Return the (x, y) coordinate for the center point of the cell that contains the specified text.  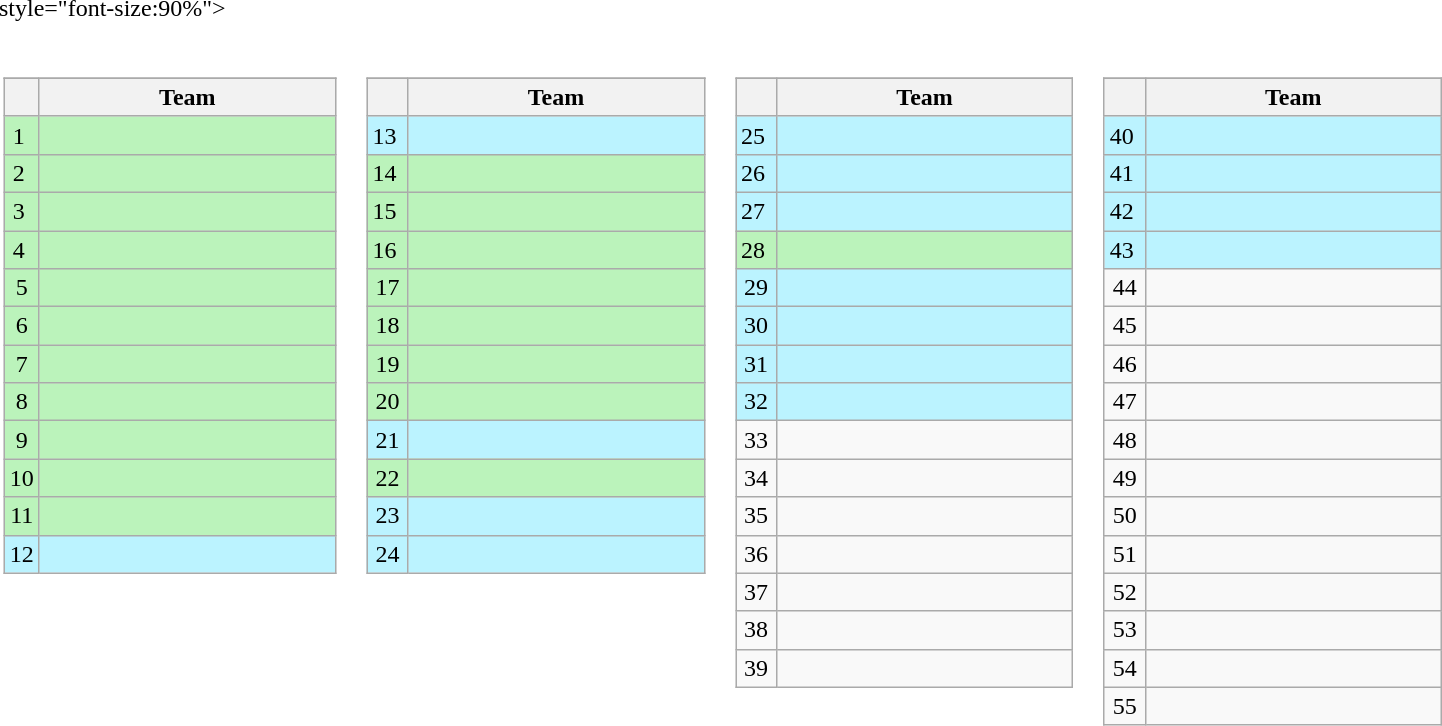
21 (388, 440)
11 (22, 516)
48 (1124, 440)
15 (388, 211)
22 (388, 478)
2 (22, 173)
50 (1124, 516)
24 (388, 554)
30 (756, 326)
1 (22, 135)
20 (388, 402)
23 (388, 516)
19 (388, 364)
41 (1124, 173)
25 (756, 135)
55 (1124, 706)
51 (1124, 554)
5 (22, 288)
40 (1124, 135)
9 (22, 440)
36 (756, 554)
35 (756, 516)
6 (22, 326)
53 (1124, 630)
28 (756, 249)
37 (756, 592)
29 (756, 288)
34 (756, 478)
4 (22, 249)
47 (1124, 402)
32 (756, 402)
8 (22, 402)
7 (22, 364)
39 (756, 668)
52 (1124, 592)
14 (388, 173)
10 (22, 478)
44 (1124, 288)
18 (388, 326)
26 (756, 173)
3 (22, 211)
13 (388, 135)
43 (1124, 249)
27 (756, 211)
54 (1124, 668)
33 (756, 440)
16 (388, 249)
45 (1124, 326)
49 (1124, 478)
17 (388, 288)
42 (1124, 211)
46 (1124, 364)
38 (756, 630)
12 (22, 554)
31 (756, 364)
